Pinpoint the cell where the given text exists, returning its [X, Y] midpoint coordinate. 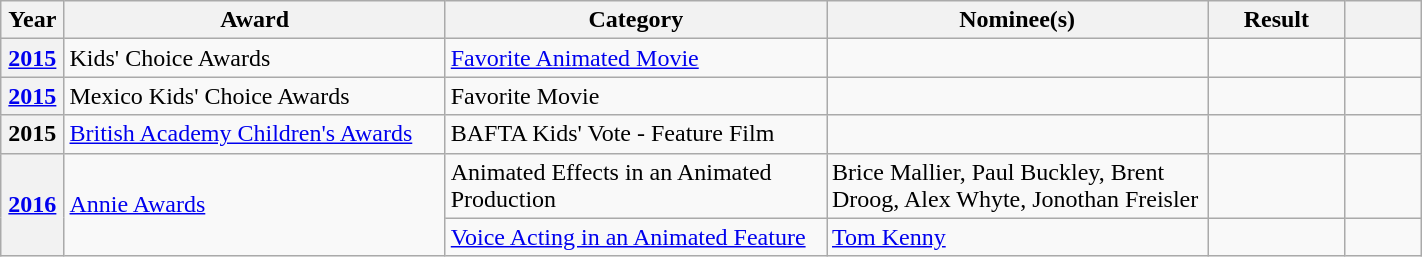
Nominee(s) [1016, 20]
Favorite Animated Movie [636, 58]
Voice Acting in an Animated Feature [636, 237]
Tom Kenny [1016, 237]
Result [1276, 20]
British Academy Children's Awards [254, 134]
Animated Effects in an Animated Production [636, 186]
2016 [32, 204]
Category [636, 20]
Kids' Choice Awards [254, 58]
BAFTA Kids' Vote - Feature Film [636, 134]
Year [32, 20]
Award [254, 20]
Annie Awards [254, 204]
Mexico Kids' Choice Awards [254, 96]
Brice Mallier, Paul Buckley, Brent Droog, Alex Whyte, Jonothan Freisler [1016, 186]
Favorite Movie [636, 96]
